Locate the cell with the specified text and output its [X, Y] center coordinate. 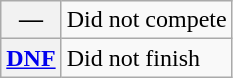
— [31, 20]
DNF [31, 58]
Did not finish [146, 58]
Did not compete [146, 20]
